Search for the cell housing the specified text and yield its (x, y) center coordinate. 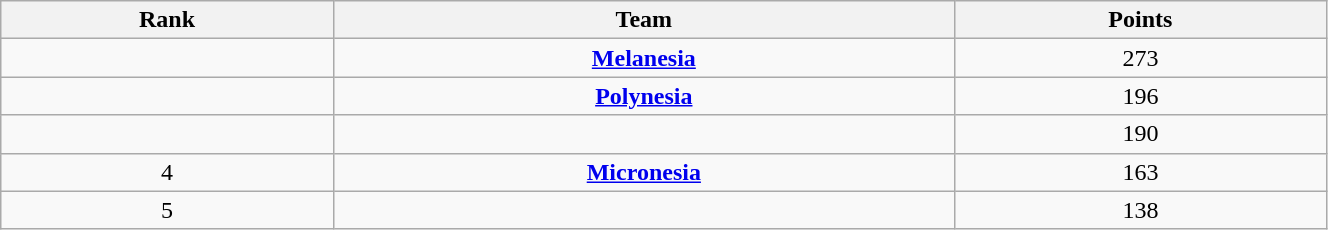
273 (1140, 58)
Points (1140, 20)
Micronesia (644, 172)
190 (1140, 134)
138 (1140, 210)
Polynesia (644, 96)
196 (1140, 96)
5 (168, 210)
163 (1140, 172)
4 (168, 172)
Rank (168, 20)
Team (644, 20)
Melanesia (644, 58)
